Find where the given text appears and provide that cell's center as (X, Y) coordinate. 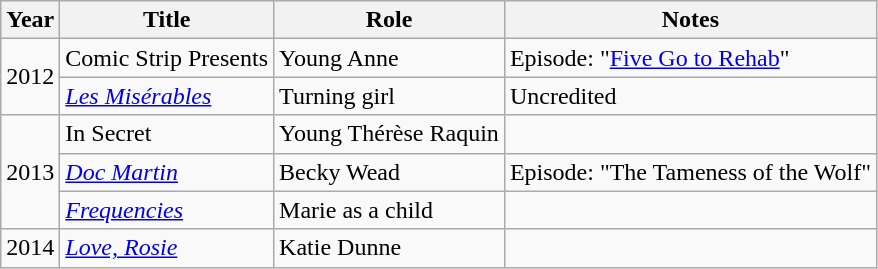
Episode: "The Tameness of the Wolf" (690, 172)
2012 (30, 77)
Les Misérables (167, 96)
Comic Strip Presents (167, 58)
Marie as a child (390, 210)
Doc Martin (167, 172)
Uncredited (690, 96)
Year (30, 20)
Notes (690, 20)
Frequencies (167, 210)
Title (167, 20)
2014 (30, 248)
Young Thérèse Raquin (390, 134)
Katie Dunne (390, 248)
Becky Wead (390, 172)
In Secret (167, 134)
Role (390, 20)
2013 (30, 172)
Love, Rosie (167, 248)
Episode: "Five Go to Rehab" (690, 58)
Turning girl (390, 96)
Young Anne (390, 58)
